Pinpoint the cell where the given text exists, returning its (X, Y) midpoint coordinate. 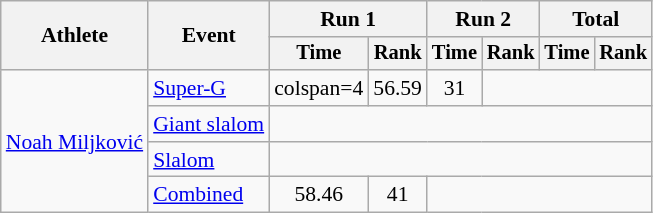
Event (208, 36)
colspan=4 (318, 88)
Giant slalom (208, 124)
Athlete (74, 36)
Super-G (208, 88)
58.46 (318, 195)
41 (398, 195)
Total (595, 19)
31 (454, 88)
Noah Miljković (74, 141)
Run 2 (483, 19)
Run 1 (348, 19)
Slalom (208, 160)
Combined (208, 195)
56.59 (398, 88)
